Output the (x, y) coordinate of the center of the cell containing the given text.  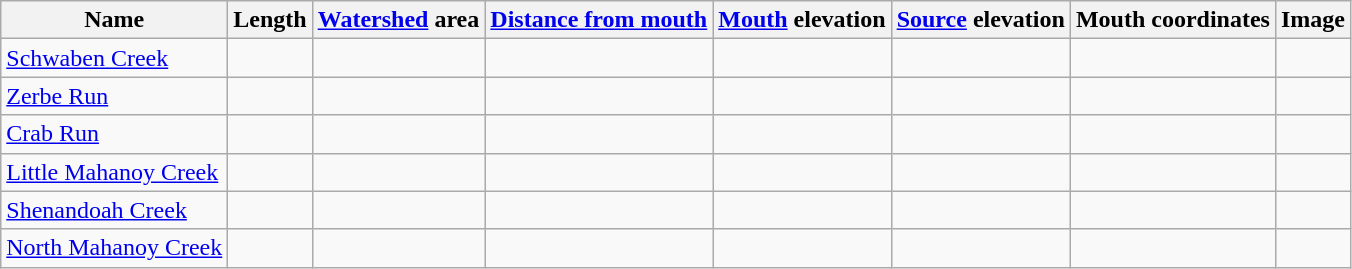
Mouth coordinates (1172, 20)
Zerbe Run (114, 96)
Shenandoah Creek (114, 210)
Mouth elevation (802, 20)
Source elevation (980, 20)
Little Mahanoy Creek (114, 172)
Image (1312, 20)
Length (270, 20)
North Mahanoy Creek (114, 248)
Crab Run (114, 134)
Schwaben Creek (114, 58)
Distance from mouth (599, 20)
Watershed area (398, 20)
Name (114, 20)
